For the text-containing cell, return its midpoint in (X, Y) coordinate format. 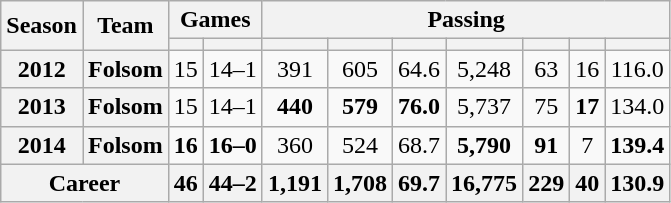
440 (294, 107)
46 (186, 183)
5,790 (484, 145)
134.0 (638, 107)
75 (546, 107)
44–2 (232, 183)
391 (294, 69)
68.7 (418, 145)
524 (360, 145)
2012 (42, 69)
16,775 (484, 183)
360 (294, 145)
2014 (42, 145)
1,191 (294, 183)
7 (588, 145)
130.9 (638, 183)
Games (215, 20)
Season (42, 26)
69.7 (418, 183)
1,708 (360, 183)
Career (84, 183)
17 (588, 107)
2013 (42, 107)
116.0 (638, 69)
605 (360, 69)
40 (588, 183)
229 (546, 183)
5,737 (484, 107)
5,248 (484, 69)
76.0 (418, 107)
Team (125, 26)
63 (546, 69)
16–0 (232, 145)
579 (360, 107)
139.4 (638, 145)
64.6 (418, 69)
Passing (466, 20)
91 (546, 145)
